Return (x, y) of the center of cell containing provided text 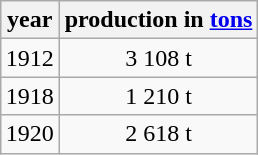
2 618 t (158, 134)
production in tons (158, 20)
1918 (30, 96)
1912 (30, 58)
3 108 t (158, 58)
year (30, 20)
1920 (30, 134)
1 210 t (158, 96)
